Return [X, Y] of the center of cell containing provided text 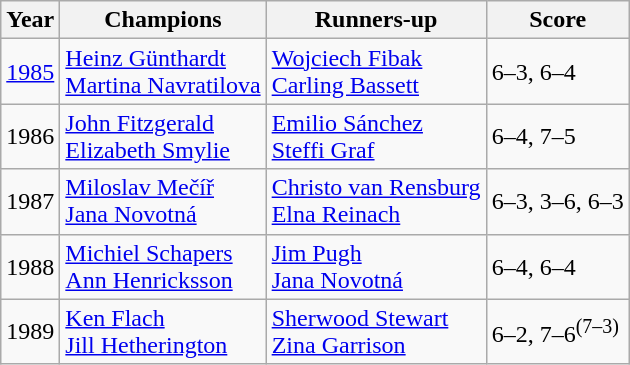
6–4, 6–4 [558, 266]
Jim Pugh Jana Novotná [376, 266]
Wojciech Fibak Carling Bassett [376, 72]
Emilio Sánchez Steffi Graf [376, 136]
Ken Flach Jill Hetherington [163, 332]
Sherwood Stewart Zina Garrison [376, 332]
6–4, 7–5 [558, 136]
6–3, 6–4 [558, 72]
Year [30, 20]
Miloslav Mečíř Jana Novotná [163, 202]
1989 [30, 332]
1988 [30, 266]
1985 [30, 72]
Champions [163, 20]
6–3, 3–6, 6–3 [558, 202]
Michiel Schapers Ann Henricksson [163, 266]
6–2, 7–6(7–3) [558, 332]
Runners-up [376, 20]
Christo van Rensburg Elna Reinach [376, 202]
1986 [30, 136]
1987 [30, 202]
Score [558, 20]
Heinz Günthardt Martina Navratilova [163, 72]
John Fitzgerald Elizabeth Smylie [163, 136]
